Pinpoint the cell where the given text exists, returning its (X, Y) midpoint coordinate. 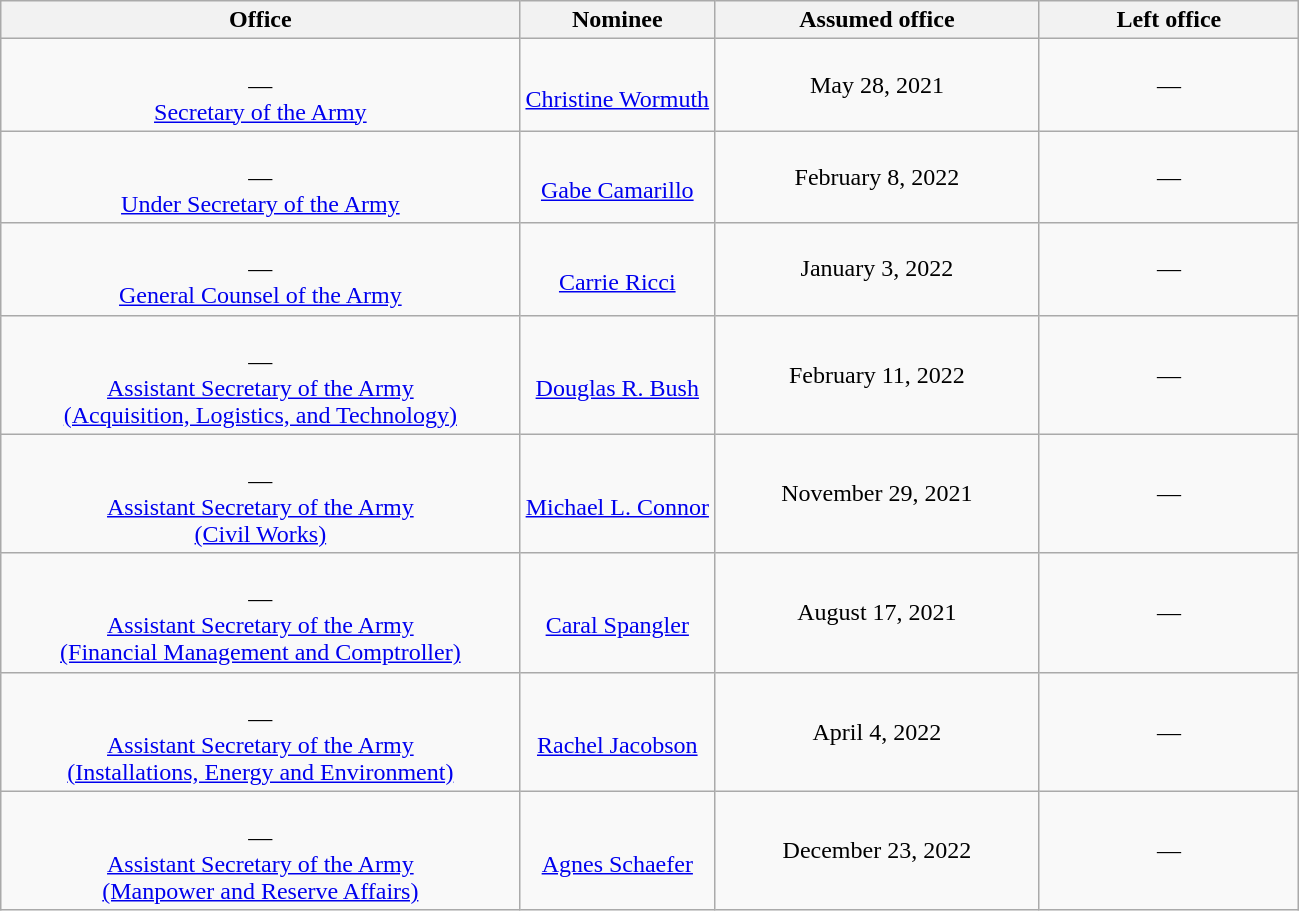
January 3, 2022 (877, 269)
Left office (1169, 20)
—Assistant Secretary of the Army(Acquisition, Logistics, and Technology) (260, 374)
Douglas R. Bush (618, 374)
Agnes Schaefer (618, 850)
Carrie Ricci (618, 269)
Caral Spangler (618, 612)
Office (260, 20)
—Assistant Secretary of the Army(Financial Management and Comptroller) (260, 612)
—General Counsel of the Army (260, 269)
April 4, 2022 (877, 732)
Gabe Camarillo (618, 177)
November 29, 2021 (877, 494)
—Secretary of the Army (260, 85)
May 28, 2021 (877, 85)
—Assistant Secretary of the Army(Installations, Energy and Environment) (260, 732)
Nominee (618, 20)
—Under Secretary of the Army (260, 177)
Michael L. Connor (618, 494)
Assumed office (877, 20)
February 8, 2022 (877, 177)
—Assistant Secretary of the Army(Manpower and Reserve Affairs) (260, 850)
—Assistant Secretary of the Army(Civil Works) (260, 494)
August 17, 2021 (877, 612)
December 23, 2022 (877, 850)
February 11, 2022 (877, 374)
Christine Wormuth (618, 85)
Rachel Jacobson (618, 732)
